Return the (X, Y) coordinate for the center point of the cell that contains the specified text.  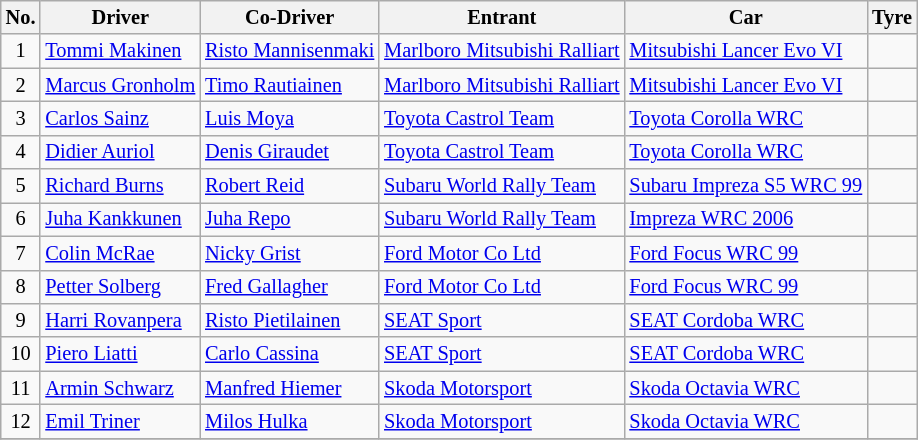
12 (21, 421)
Driver (120, 17)
Entrant (502, 17)
Emil Triner (120, 421)
Denis Giraudet (290, 152)
Juha Kankkunen (120, 219)
Luis Moya (290, 118)
9 (21, 320)
Co-Driver (290, 17)
Timo Rautiainen (290, 85)
5 (21, 186)
6 (21, 219)
Impreza WRC 2006 (746, 219)
Richard Burns (120, 186)
Marcus Gronholm (120, 85)
2 (21, 85)
8 (21, 287)
Risto Pietilainen (290, 320)
Milos Hulka (290, 421)
Tyre (892, 17)
7 (21, 253)
Juha Repo (290, 219)
Nicky Grist (290, 253)
Piero Liatti (120, 354)
No. (21, 17)
Fred Gallagher (290, 287)
Car (746, 17)
Petter Solberg (120, 287)
1 (21, 51)
Carlos Sainz (120, 118)
Harri Rovanpera (120, 320)
Didier Auriol (120, 152)
Carlo Cassina (290, 354)
Risto Mannisenmaki (290, 51)
Subaru Impreza S5 WRC 99 (746, 186)
4 (21, 152)
Armin Schwarz (120, 388)
Tommi Makinen (120, 51)
Manfred Hiemer (290, 388)
11 (21, 388)
Colin McRae (120, 253)
3 (21, 118)
10 (21, 354)
Robert Reid (290, 186)
